Provide the (x, y) coordinate of the cell's center where the given text is located.  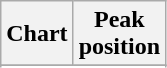
Chart (37, 34)
Peakposition (119, 34)
